Scan for the cell matching the given text and deliver its [X, Y] coordinate at center. 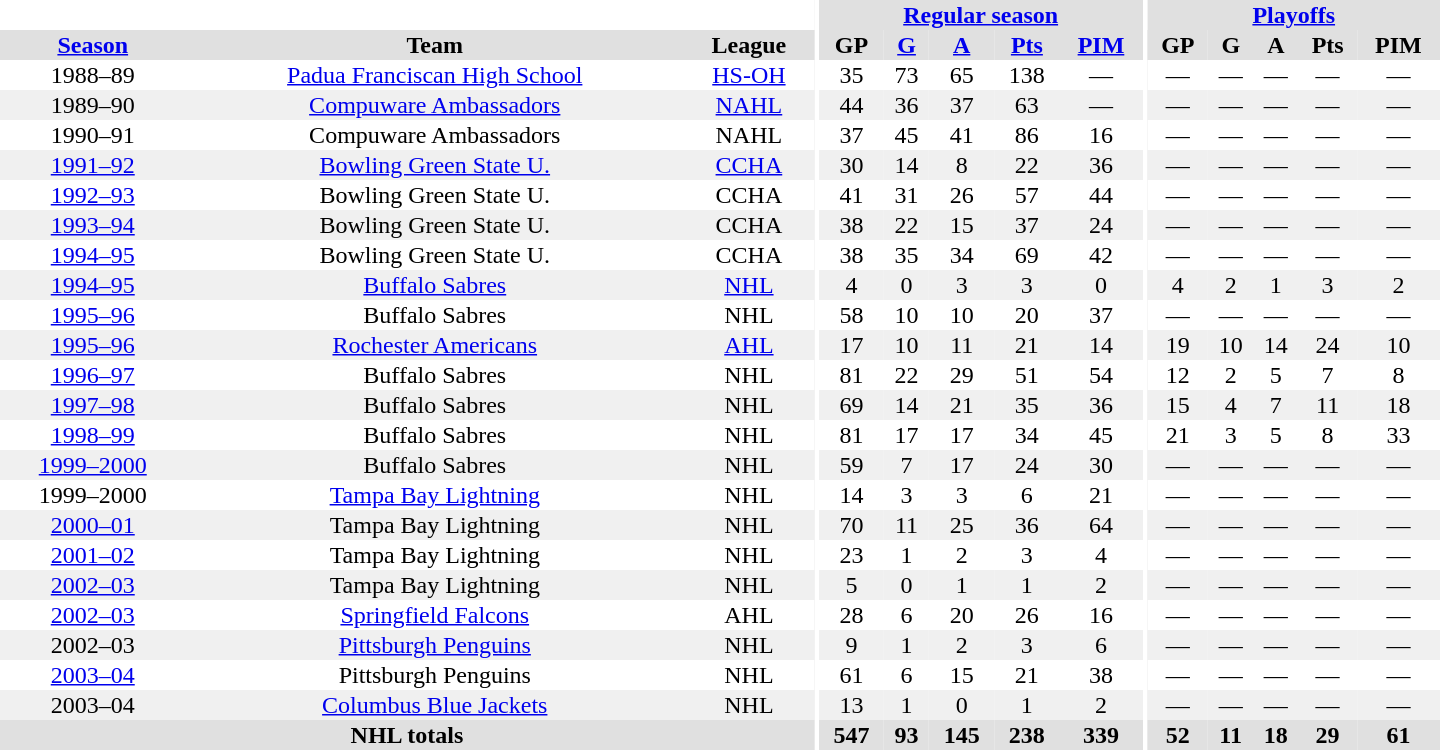
547 [852, 735]
2000–01 [93, 525]
HS-OH [749, 75]
1988–89 [93, 75]
25 [962, 525]
1996–97 [93, 375]
Rochester Americans [436, 345]
339 [1100, 735]
19 [1178, 345]
145 [962, 735]
52 [1178, 735]
42 [1100, 255]
51 [1026, 375]
54 [1100, 375]
93 [906, 735]
63 [1026, 105]
13 [852, 705]
57 [1026, 195]
65 [962, 75]
64 [1100, 525]
1998–99 [93, 435]
Regular season [981, 15]
86 [1026, 135]
League [749, 45]
Columbus Blue Jackets [436, 705]
12 [1178, 375]
NHL totals [407, 735]
1991–92 [93, 165]
59 [852, 465]
1990–91 [93, 135]
1989–90 [93, 105]
2001–02 [93, 555]
31 [906, 195]
1993–94 [93, 225]
73 [906, 75]
138 [1026, 75]
1992–93 [93, 195]
Padua Franciscan High School [436, 75]
1997–98 [93, 405]
70 [852, 525]
Season [93, 45]
Team [436, 45]
28 [852, 615]
33 [1398, 435]
Playoffs [1294, 15]
9 [852, 645]
23 [852, 555]
Springfield Falcons [436, 615]
58 [852, 315]
238 [1026, 735]
